Return the [x, y] coordinate for the center point of the cell that contains the specified text.  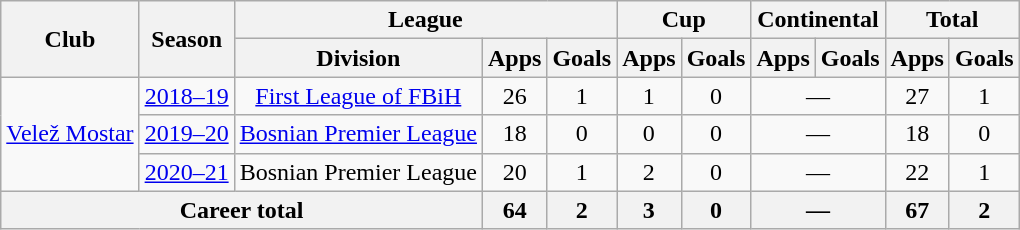
3 [649, 210]
Continental [818, 20]
2019–20 [186, 134]
22 [917, 172]
2018–19 [186, 96]
20 [514, 172]
64 [514, 210]
Division [358, 58]
Cup [684, 20]
27 [917, 96]
67 [917, 210]
League [425, 20]
Velež Mostar [70, 134]
2020–21 [186, 172]
First League of FBiH [358, 96]
Season [186, 39]
Total [952, 20]
26 [514, 96]
Career total [242, 210]
Club [70, 39]
